For the text-containing cell, return its midpoint in (X, Y) coordinate format. 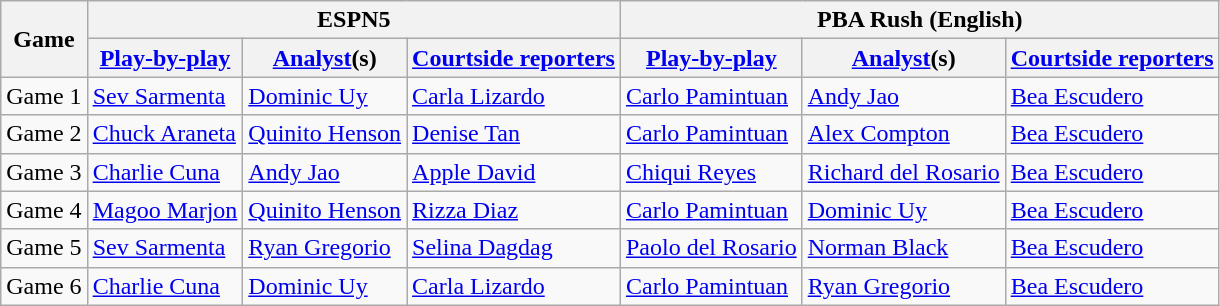
Paolo del Rosario (711, 248)
Chuck Araneta (165, 134)
Game 2 (44, 134)
Game 6 (44, 286)
Rizza Diaz (514, 210)
Game 5 (44, 248)
Game (44, 39)
Apple David (514, 172)
Game 1 (44, 96)
Selina Dagdag (514, 248)
Chiqui Reyes (711, 172)
Game 3 (44, 172)
Game 4 (44, 210)
PBA Rush (English) (920, 20)
Alex Compton (904, 134)
Norman Black (904, 248)
Richard del Rosario (904, 172)
ESPN5 (354, 20)
Denise Tan (514, 134)
Magoo Marjon (165, 210)
